Return (x, y) of the center of cell containing provided text 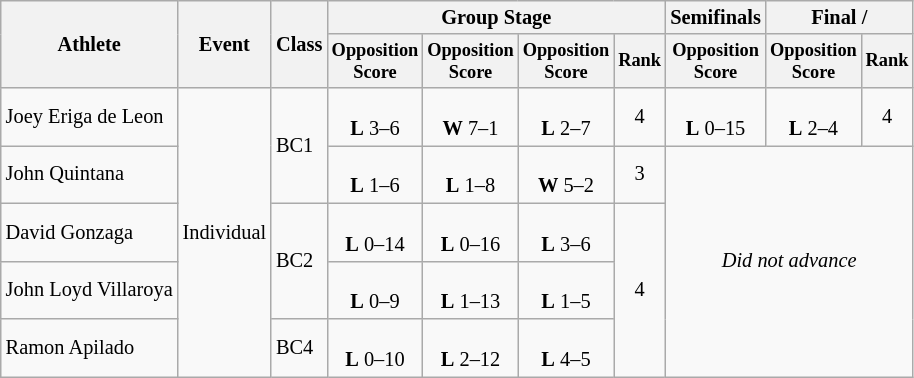
L 0–10 (375, 347)
L 2–7 (566, 117)
Group Stage (496, 17)
BC1 (299, 146)
Joey Eriga de Leon (90, 117)
John Quintana (90, 174)
L 4–5 (566, 347)
Event (224, 44)
W 5–2 (566, 174)
David Gonzaga (90, 232)
Semifinals (715, 17)
Ramon Apilado (90, 347)
L 1–8 (471, 174)
Final / (840, 17)
Did not advance (788, 260)
L 1–5 (566, 290)
3 (640, 174)
L 0–15 (715, 117)
BC4 (299, 347)
BC2 (299, 260)
John Loyd Villaroya (90, 290)
Athlete (90, 44)
L 0–16 (471, 232)
Class (299, 44)
L 0–14 (375, 232)
L 1–6 (375, 174)
Individual (224, 232)
L 0–9 (375, 290)
L 2–4 (814, 117)
W 7–1 (471, 117)
L 2–12 (471, 347)
L 1–13 (471, 290)
